For the text-containing cell, return its midpoint in [x, y] coordinate format. 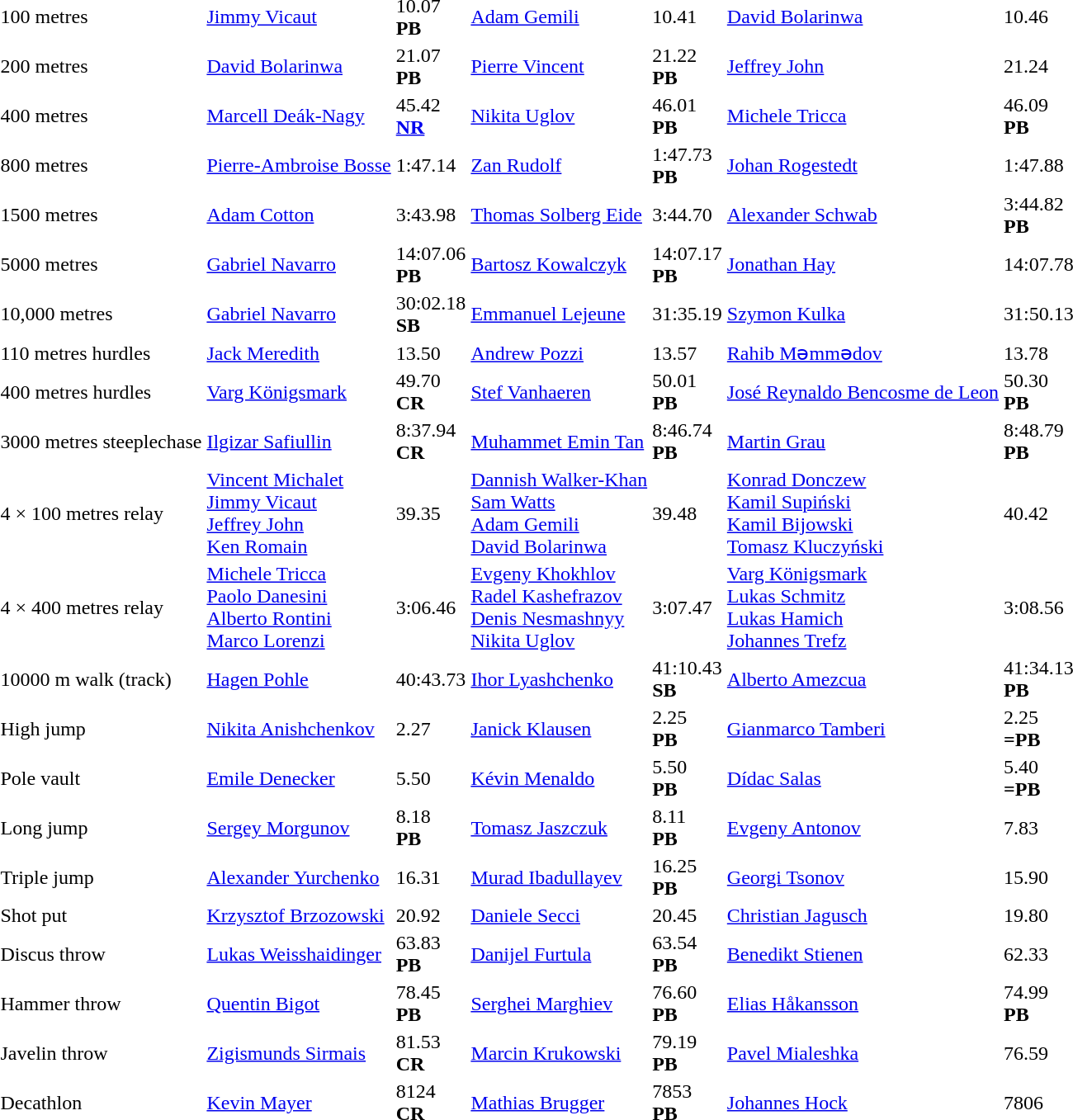
Ilgizar Safiullin [299, 441]
14:07.17 PB [688, 264]
8.18PB [431, 827]
50.01 PB [688, 391]
Johan Rogestedt [863, 165]
16.31 [431, 877]
Dídac Salas [863, 777]
Thomas Solberg Eide [560, 215]
76.60PB [688, 1004]
20.92 [431, 915]
Jack Meredith [299, 353]
Zan Rudolf [560, 165]
Evgeny KhokhlovRadel KashefrazovDenis NesmashnyyNikita Uglov [560, 607]
41:10.43 SB [688, 678]
Stef Vanhaeren [560, 391]
Martin Grau [863, 441]
Kévin Menaldo [560, 777]
21.22PB [688, 66]
Andrew Pozzi [560, 353]
Emmanuel Lejeune [560, 314]
Gianmarco Tamberi [863, 728]
Michele Tricca [863, 116]
79.19PB [688, 1053]
Jeffrey John [863, 66]
Nikita Anishchenkov [299, 728]
Hagen Pohle [299, 678]
8:46.74 PB [688, 441]
Bartosz Kowalczyk [560, 264]
13.57 [688, 353]
8:37.94 CR [431, 441]
31:35.19 [688, 314]
Krzysztof Brzozowski [299, 915]
Serghei Marghiev [560, 1004]
Elias Håkansson [863, 1004]
Emile Denecker [299, 777]
Christian Jagusch [863, 915]
1:47.14 [431, 165]
Nikita Uglov [560, 116]
20.45 [688, 915]
81.53CR [431, 1053]
David Bolarinwa [299, 66]
39.35 [431, 513]
Evgeny Antonov [863, 827]
José Reynaldo Bencosme de Leon [863, 391]
63.54PB [688, 954]
Georgi Tsonov [863, 877]
1:47.73PB [688, 165]
2.25 PB [688, 728]
21.07PB [431, 66]
39.48 [688, 513]
45.42 NR [431, 116]
3:07.47 [688, 607]
Quentin Bigot [299, 1004]
Zigismunds Sirmais [299, 1053]
Lukas Weisshaidinger [299, 954]
Danijel Furtula [560, 954]
2.27 [431, 728]
Konrad DonczewKamil SupińskiKamil BijowskiTomasz Kluczyński [863, 513]
Alberto Amezcua [863, 678]
Alexander Schwab [863, 215]
Michele TriccaPaolo DanesiniAlberto RontiniMarco Lorenzi [299, 607]
Adam Cotton [299, 215]
14:07.06 PB [431, 264]
Tomasz Jaszczuk [560, 827]
Muhammet Emin Tan [560, 441]
Alexander Yurchenko [299, 877]
13.50 [431, 353]
Janick Klausen [560, 728]
49.70CR [431, 391]
Dannish Walker-KhanSam WattsAdam GemiliDavid Bolarinwa [560, 513]
Murad Ibadullayev [560, 877]
8.11PB [688, 827]
5.50 PB [688, 777]
Sergey Morgunov [299, 827]
Daniele Secci [560, 915]
Marcin Krukowski [560, 1053]
Szymon Kulka [863, 314]
Pierre-Ambroise Bosse [299, 165]
16.25PB [688, 877]
78.45PB [431, 1004]
Varg KönigsmarkLukas SchmitzLukas HamichJohannes Trefz [863, 607]
Ihor Lyashchenko [560, 678]
63.83PB [431, 954]
Vincent MichaletJimmy VicautJeffrey JohnKen Romain [299, 513]
46.01 PB [688, 116]
Jonathan Hay [863, 264]
Rahib Məmmədov [863, 353]
Pavel Mialeshka [863, 1053]
5.50 [431, 777]
Pierre Vincent [560, 66]
40:43.73 [431, 678]
30:02.18SB [431, 314]
3:44.70 [688, 215]
3:06.46 [431, 607]
Marcell Deák-Nagy [299, 116]
3:43.98 [431, 215]
Varg Königsmark [299, 391]
Benedikt Stienen [863, 954]
